Provide the (x, y) coordinate of the cell's center where the given text is located.  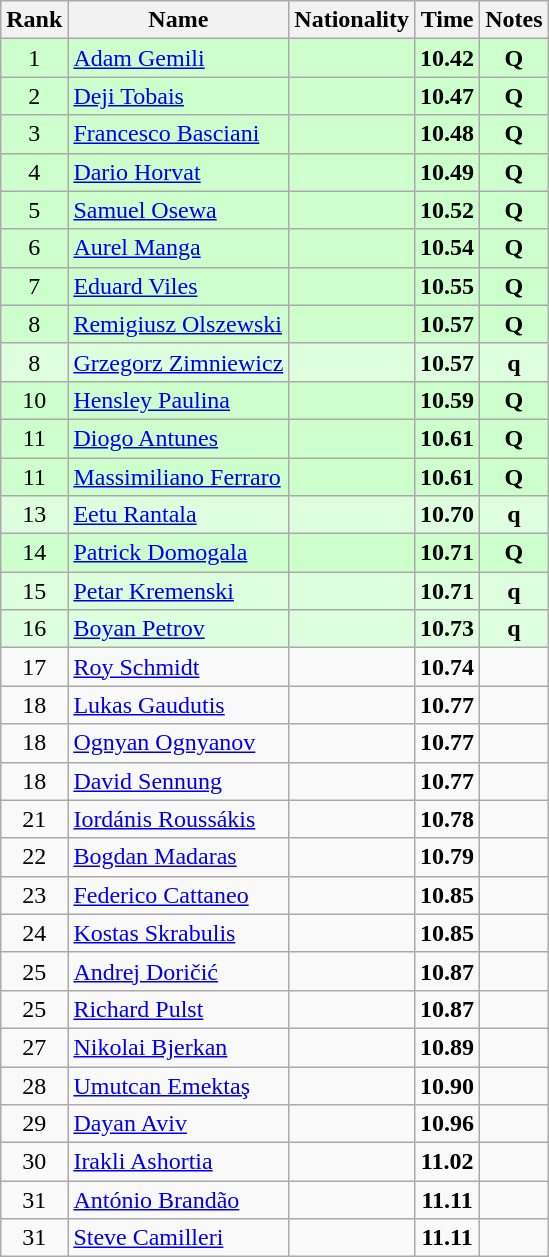
Patrick Domogala (178, 553)
24 (34, 933)
Boyan Petrov (178, 629)
Roy Schmidt (178, 667)
Deji Tobais (178, 96)
Adam Gemili (178, 58)
Ognyan Ognyanov (178, 743)
Federico Cattaneo (178, 895)
10.48 (448, 134)
7 (34, 286)
28 (34, 1085)
30 (34, 1162)
Francesco Basciani (178, 134)
10.74 (448, 667)
10.90 (448, 1085)
Irakli Ashortia (178, 1162)
Samuel Osewa (178, 210)
Petar Kremenski (178, 591)
Grzegorz Zimniewicz (178, 362)
Diogo Antunes (178, 438)
1 (34, 58)
23 (34, 895)
Umutcan Emektaş (178, 1085)
Remigiusz Olszewski (178, 324)
10.55 (448, 286)
Iordánis Roussákis (178, 819)
14 (34, 553)
Dayan Aviv (178, 1124)
21 (34, 819)
Lukas Gaudutis (178, 705)
Massimiliano Ferraro (178, 477)
10.78 (448, 819)
16 (34, 629)
15 (34, 591)
22 (34, 857)
Eduard Viles (178, 286)
10.73 (448, 629)
António Brandão (178, 1200)
10 (34, 400)
29 (34, 1124)
Nationality (352, 20)
10.54 (448, 248)
13 (34, 515)
Name (178, 20)
4 (34, 172)
David Sennung (178, 781)
6 (34, 248)
Time (448, 20)
10.49 (448, 172)
Steve Camilleri (178, 1238)
10.47 (448, 96)
10.42 (448, 58)
11.02 (448, 1162)
10.79 (448, 857)
Notes (514, 20)
3 (34, 134)
10.89 (448, 1047)
Nikolai Bjerkan (178, 1047)
10.70 (448, 515)
2 (34, 96)
Richard Pulst (178, 1009)
Hensley Paulina (178, 400)
Eetu Rantala (178, 515)
10.96 (448, 1124)
Aurel Manga (178, 248)
Bogdan Madaras (178, 857)
10.59 (448, 400)
Rank (34, 20)
5 (34, 210)
Andrej Doričić (178, 971)
Kostas Skrabulis (178, 933)
Dario Horvat (178, 172)
27 (34, 1047)
17 (34, 667)
10.52 (448, 210)
